Pinpoint the cell where the given text exists, returning its (X, Y) midpoint coordinate. 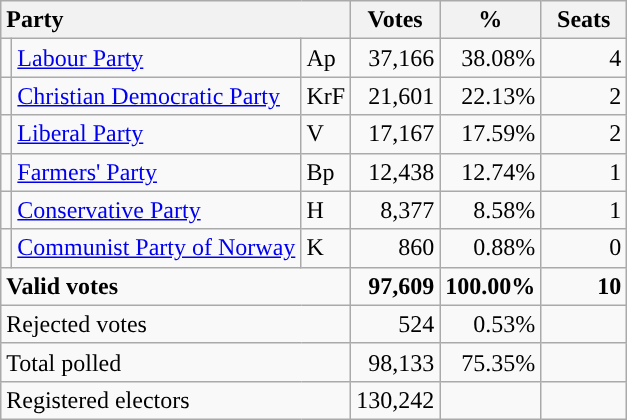
22.13% (490, 96)
37,166 (396, 58)
K (326, 248)
8.58% (490, 210)
Farmers' Party (156, 172)
Valid votes (176, 286)
Registered electors (176, 400)
Labour Party (156, 58)
100.00% (490, 286)
860 (396, 248)
97,609 (396, 286)
0.53% (490, 324)
38.08% (490, 58)
Votes (396, 20)
V (326, 134)
75.35% (490, 362)
8,377 (396, 210)
0.88% (490, 248)
Party (176, 20)
10 (584, 286)
17,167 (396, 134)
12,438 (396, 172)
Conservative Party (156, 210)
Total polled (176, 362)
Bp (326, 172)
0 (584, 248)
% (490, 20)
H (326, 210)
524 (396, 324)
21,601 (396, 96)
Rejected votes (176, 324)
Ap (326, 58)
Communist Party of Norway (156, 248)
4 (584, 58)
98,133 (396, 362)
KrF (326, 96)
17.59% (490, 134)
Christian Democratic Party (156, 96)
Seats (584, 20)
Liberal Party (156, 134)
130,242 (396, 400)
12.74% (490, 172)
